Pinpoint the cell where the given text exists, returning its [x, y] midpoint coordinate. 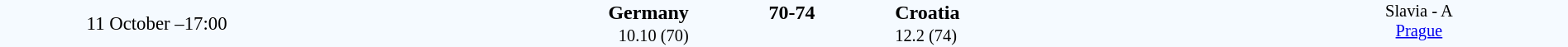
Croatia [1082, 12]
12.2 (74) [1082, 36]
Germany [501, 12]
10.10 (70) [501, 36]
70-74 [791, 12]
11 October –17:00 [157, 23]
Slavia - A Prague [1419, 23]
